Detect which cell encompasses the target text, then output its (X, Y) center coordinate. 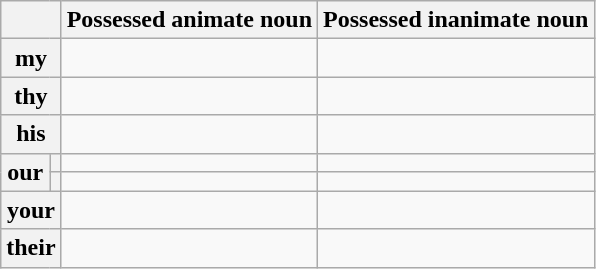
his (31, 134)
my (31, 58)
thy (31, 96)
Possessed animate noun (189, 20)
your (31, 210)
our (26, 172)
Possessed inanimate noun (456, 20)
their (31, 248)
